From the cell containing the given text, extract its center point as [X, Y] coordinate. 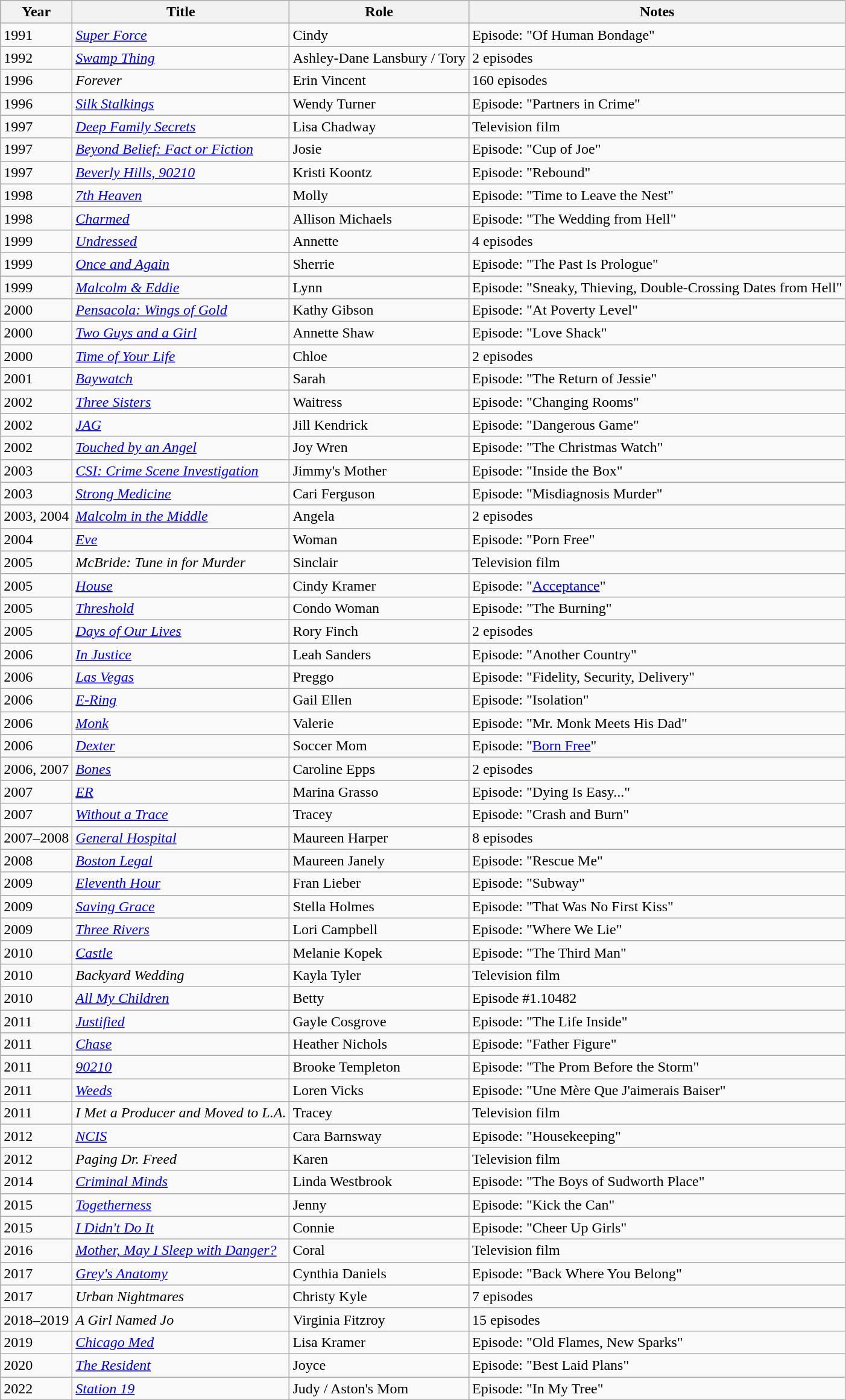
Episode: "Love Shack" [657, 333]
Kathy Gibson [379, 310]
I Met a Producer and Moved to L.A. [181, 1113]
ER [181, 792]
Linda Westbrook [379, 1182]
Episode: "Born Free" [657, 746]
Episode: "The Past Is Prologue" [657, 264]
Episode: "Cup of Joe" [657, 149]
Cari Ferguson [379, 494]
Bones [181, 769]
2018–2019 [36, 1319]
Preggo [379, 677]
Episode: "Porn Free" [657, 539]
Christy Kyle [379, 1296]
Beverly Hills, 90210 [181, 172]
Boston Legal [181, 861]
Episode: "Isolation" [657, 700]
Valerie [379, 723]
2014 [36, 1182]
Soccer Mom [379, 746]
Heather Nichols [379, 1044]
Episode: "Rescue Me" [657, 861]
Betty [379, 998]
Episode: "Mr. Monk Meets His Dad" [657, 723]
2003, 2004 [36, 516]
Brooke Templeton [379, 1067]
Sherrie [379, 264]
Sarah [379, 379]
2020 [36, 1365]
Marina Grasso [379, 792]
Threshold [181, 608]
Gail Ellen [379, 700]
Togetherness [181, 1205]
In Justice [181, 654]
Episode: "Acceptance" [657, 585]
Criminal Minds [181, 1182]
Notes [657, 12]
Caroline Epps [379, 769]
Episode: "Une Mère Que J'aimerais Baiser" [657, 1090]
A Girl Named Jo [181, 1319]
Josie [379, 149]
McBride: Tune in for Murder [181, 562]
Las Vegas [181, 677]
Melanie Kopek [379, 952]
160 episodes [657, 81]
Annette Shaw [379, 333]
2006, 2007 [36, 769]
Episode: "Misdiagnosis Murder" [657, 494]
Undressed [181, 241]
Cynthia Daniels [379, 1273]
8 episodes [657, 838]
Wendy Turner [379, 104]
General Hospital [181, 838]
Episode: "The Christmas Watch" [657, 448]
I Didn't Do It [181, 1228]
Leah Sanders [379, 654]
7th Heaven [181, 195]
Episode: "The Wedding from Hell" [657, 218]
Coral [379, 1251]
Episode: "Subway" [657, 884]
Woman [379, 539]
JAG [181, 425]
Episode: "That Was No First Kiss" [657, 906]
Episode: "Time to Leave the Nest" [657, 195]
Days of Our Lives [181, 631]
Cara Barnsway [379, 1136]
Episode: "Cheer Up Girls" [657, 1228]
2019 [36, 1342]
Episode: "Housekeeping" [657, 1136]
2022 [36, 1388]
Episode: "At Poverty Level" [657, 310]
Stella Holmes [379, 906]
1991 [36, 35]
Malcolm & Eddie [181, 287]
Erin Vincent [379, 81]
2007–2008 [36, 838]
2004 [36, 539]
Once and Again [181, 264]
Condo Woman [379, 608]
Strong Medicine [181, 494]
Station 19 [181, 1388]
Connie [379, 1228]
Loren Vicks [379, 1090]
The Resident [181, 1365]
Justified [181, 1022]
Malcolm in the Middle [181, 516]
Annette [379, 241]
Episode: "Partners in Crime" [657, 104]
Urban Nightmares [181, 1296]
Episode: "Changing Rooms" [657, 402]
NCIS [181, 1136]
Episode: "Father Figure" [657, 1044]
Role [379, 12]
2008 [36, 861]
2001 [36, 379]
Rory Finch [379, 631]
Episode: "The Prom Before the Storm" [657, 1067]
Backyard Wedding [181, 975]
Year [36, 12]
Pensacola: Wings of Gold [181, 310]
Episode: "Another Country" [657, 654]
Episode: "Of Human Bondage" [657, 35]
Weeds [181, 1090]
Waitress [379, 402]
Episode: "The Return of Jessie" [657, 379]
Title [181, 12]
Cindy Kramer [379, 585]
4 episodes [657, 241]
Allison Michaels [379, 218]
Joy Wren [379, 448]
Episode: "Dangerous Game" [657, 425]
Angela [379, 516]
Baywatch [181, 379]
Lisa Kramer [379, 1342]
CSI: Crime Scene Investigation [181, 471]
Forever [181, 81]
Episode: "Fidelity, Security, Delivery" [657, 677]
Ashley-Dane Lansbury / Tory [379, 58]
Three Rivers [181, 929]
Episode: "Old Flames, New Sparks" [657, 1342]
Episode: "Dying Is Easy..." [657, 792]
Episode: "Rebound" [657, 172]
Jenny [379, 1205]
Kayla Tyler [379, 975]
Episode: "Crash and Burn" [657, 815]
Episode: "The Third Man" [657, 952]
Two Guys and a Girl [181, 333]
Jimmy's Mother [379, 471]
Silk Stalkings [181, 104]
All My Children [181, 998]
Chloe [379, 356]
Beyond Belief: Fact or Fiction [181, 149]
1992 [36, 58]
Chicago Med [181, 1342]
Molly [379, 195]
Lori Campbell [379, 929]
Maureen Janely [379, 861]
Kristi Koontz [379, 172]
E-Ring [181, 700]
Episode: "Inside the Box" [657, 471]
Grey's Anatomy [181, 1273]
Touched by an Angel [181, 448]
Episode: "Where We Lie" [657, 929]
Joyce [379, 1365]
Lynn [379, 287]
Sinclair [379, 562]
Episode: "Best Laid Plans" [657, 1365]
Paging Dr. Freed [181, 1159]
Chase [181, 1044]
Episode: "Sneaky, Thieving, Double-Crossing Dates from Hell" [657, 287]
Episode: "In My Tree" [657, 1388]
Eleventh Hour [181, 884]
Episode: "The Burning" [657, 608]
Episode #1.10482 [657, 998]
Virginia Fitzroy [379, 1319]
Jill Kendrick [379, 425]
Karen [379, 1159]
Swamp Thing [181, 58]
Deep Family Secrets [181, 127]
Three Sisters [181, 402]
House [181, 585]
Mother, May I Sleep with Danger? [181, 1251]
Episode: "Kick the Can" [657, 1205]
Time of Your Life [181, 356]
Saving Grace [181, 906]
Lisa Chadway [379, 127]
Gayle Cosgrove [379, 1022]
Episode: "Back Where You Belong" [657, 1273]
Charmed [181, 218]
Eve [181, 539]
Episode: "The Life Inside" [657, 1022]
Fran Lieber [379, 884]
Episode: "The Boys of Sudworth Place" [657, 1182]
Castle [181, 952]
Maureen Harper [379, 838]
Cindy [379, 35]
Super Force [181, 35]
Monk [181, 723]
7 episodes [657, 1296]
15 episodes [657, 1319]
Judy / Aston's Mom [379, 1388]
Without a Trace [181, 815]
Dexter [181, 746]
2016 [36, 1251]
90210 [181, 1067]
